Identify which cell holds the provided text, then report its (X, Y) central coordinate. 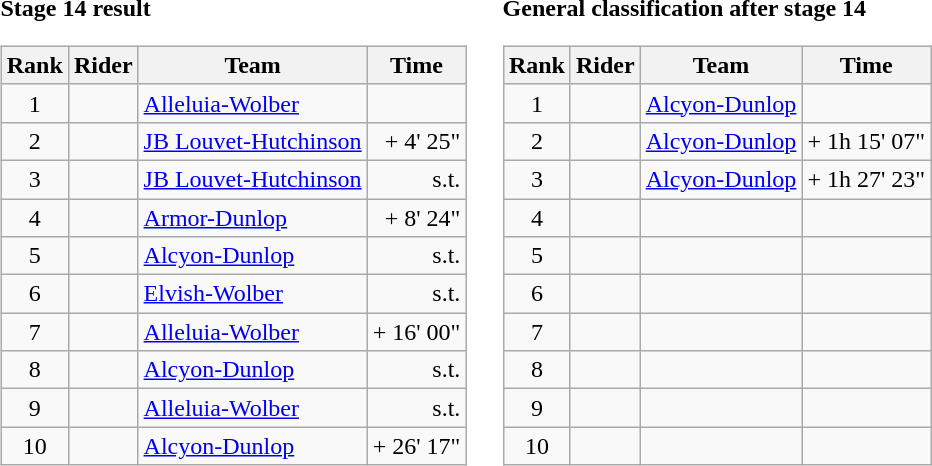
+ 8' 24" (416, 217)
+ 1h 15' 07" (866, 141)
Armor-Dunlop (252, 217)
+ 26' 17" (416, 446)
Elvish-Wolber (252, 294)
+ 16' 00" (416, 332)
+ 4' 25" (416, 141)
+ 1h 27' 23" (866, 179)
